Find where the given text appears and provide that cell's center as [X, Y] coordinate. 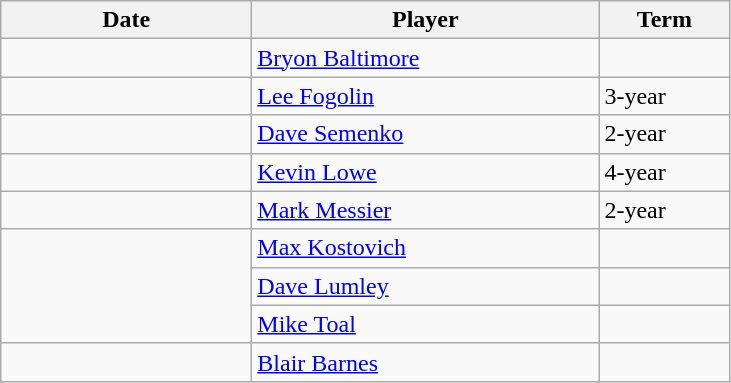
Mark Messier [426, 210]
Dave Semenko [426, 134]
Max Kostovich [426, 248]
Lee Fogolin [426, 96]
Mike Toal [426, 324]
4-year [664, 172]
Kevin Lowe [426, 172]
Term [664, 20]
Date [126, 20]
3-year [664, 96]
Player [426, 20]
Blair Barnes [426, 362]
Bryon Baltimore [426, 58]
Dave Lumley [426, 286]
